Pinpoint the cell where the given text exists, returning its [x, y] midpoint coordinate. 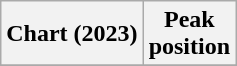
Chart (2023) [72, 34]
Peakposition [189, 34]
